Output the (x, y) coordinate of the center of the cell containing the given text.  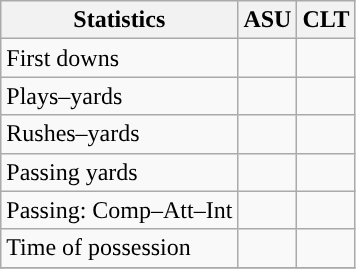
Plays–yards (120, 96)
Time of possession (120, 248)
First downs (120, 58)
CLT (326, 20)
Passing yards (120, 172)
Rushes–yards (120, 134)
Statistics (120, 20)
ASU (268, 20)
Passing: Comp–Att–Int (120, 210)
